Locate the cell with the specified text and output its [x, y] center coordinate. 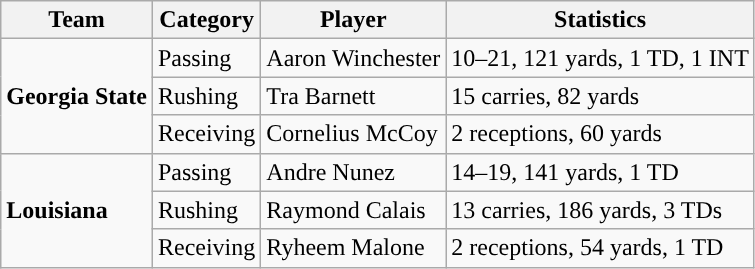
Category [206, 20]
Georgia State [77, 96]
14–19, 141 yards, 1 TD [600, 172]
15 carries, 82 yards [600, 96]
Ryheem Malone [354, 248]
Statistics [600, 20]
Player [354, 20]
2 receptions, 60 yards [600, 134]
Aaron Winchester [354, 58]
Raymond Calais [354, 210]
Tra Barnett [354, 96]
Cornelius McCoy [354, 134]
Louisiana [77, 210]
2 receptions, 54 yards, 1 TD [600, 248]
13 carries, 186 yards, 3 TDs [600, 210]
Andre Nunez [354, 172]
10–21, 121 yards, 1 TD, 1 INT [600, 58]
Team [77, 20]
